Capture the cell that displays the provided text and extract its [x, y] central coordinate. 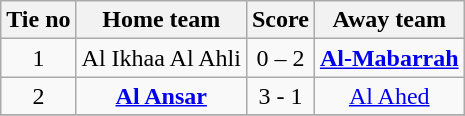
Away team [389, 20]
1 [38, 58]
0 – 2 [280, 58]
Al Ansar [161, 96]
Home team [161, 20]
Al Ikhaa Al Ahli [161, 58]
2 [38, 96]
Al-Mabarrah [389, 58]
Al Ahed [389, 96]
Score [280, 20]
3 - 1 [280, 96]
Tie no [38, 20]
